Identify which cell holds the provided text, then report its (x, y) central coordinate. 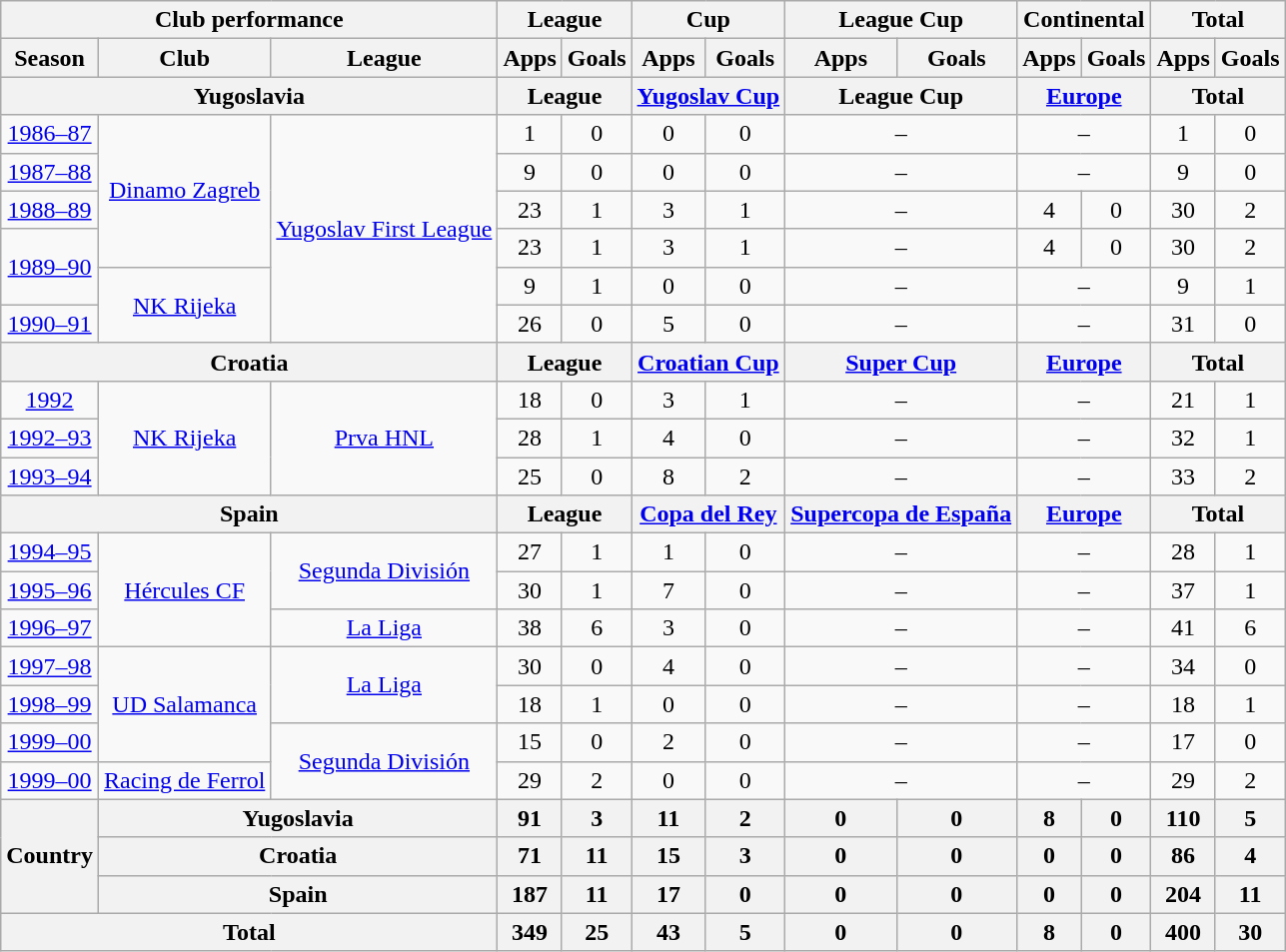
86 (1183, 856)
UD Salamanca (184, 704)
Club (184, 58)
Yugoslav Cup (708, 96)
Continental (1084, 20)
91 (530, 818)
33 (1183, 476)
1994–95 (50, 552)
Season (50, 58)
Supercopa de España (901, 514)
1986–87 (50, 134)
27 (530, 552)
Yugoslav First League (384, 229)
Racing de Ferrol (184, 780)
43 (668, 932)
349 (530, 932)
Club performance (250, 20)
26 (530, 324)
1993–94 (50, 476)
34 (1183, 666)
1997–98 (50, 666)
1990–91 (50, 324)
41 (1183, 628)
Croatian Cup (708, 362)
Copa del Rey (708, 514)
1988–89 (50, 210)
21 (1183, 400)
1996–97 (50, 628)
Dinamo Zagreb (184, 191)
1992–93 (50, 438)
Cup (708, 20)
7 (668, 590)
71 (530, 856)
38 (530, 628)
Hércules CF (184, 590)
32 (1183, 438)
Prva HNL (384, 438)
400 (1183, 932)
37 (1183, 590)
1992 (50, 400)
110 (1183, 818)
187 (530, 894)
1989–90 (50, 267)
1987–88 (50, 172)
1998–99 (50, 704)
Country (50, 856)
1995–96 (50, 590)
Super Cup (901, 362)
204 (1183, 894)
31 (1183, 324)
